Pinpoint the cell where the given text exists, returning its (x, y) midpoint coordinate. 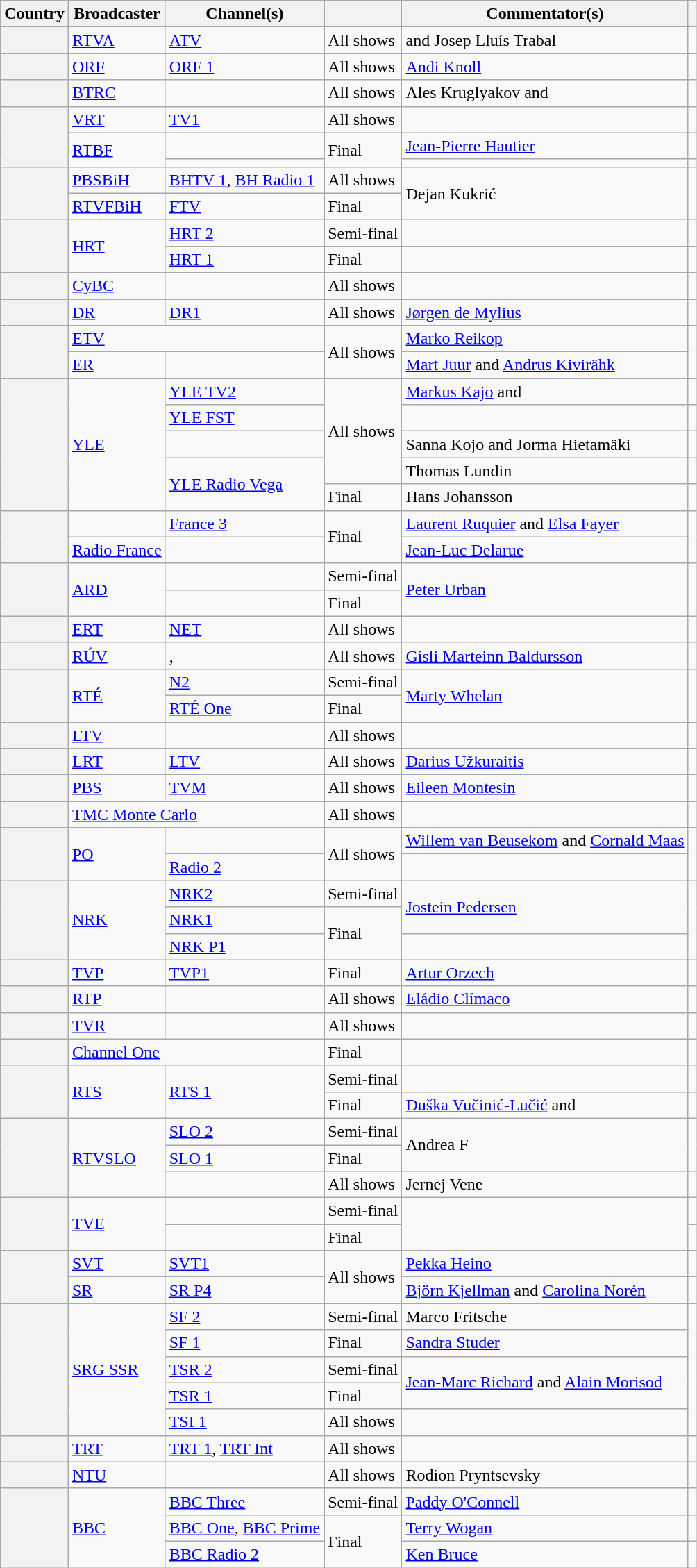
TRT 1, TRT Int (244, 1449)
SF 1 (244, 1343)
TRT (117, 1449)
CyBC (117, 285)
DR (117, 312)
Mart Juur and Andrus Kivirähk (545, 365)
Country (35, 14)
Dejan Kukrić (545, 193)
ERT (117, 629)
YLE TV2 (244, 392)
Artur Orzech (545, 973)
LRT (117, 762)
ORF 1 (244, 67)
Commentator(s) (545, 14)
BBC One, BBC Prime (244, 1528)
RTÉ (117, 695)
Duška Vučinić-Lučić and (545, 1105)
Jean-Pierre Hautier (545, 146)
Markus Kajo and (545, 392)
Marko Reikop (545, 339)
Eileen Montesin (545, 788)
PBS (117, 788)
DR1 (244, 312)
VRT (117, 119)
Ken Bruce (545, 1554)
NRK1 (244, 920)
PO (117, 854)
RTP (117, 999)
NET (244, 629)
SR P4 (244, 1290)
Marty Whelan (545, 695)
SLO 2 (244, 1131)
France 3 (244, 524)
Peter Urban (545, 590)
Hans Johansson (545, 497)
RÚV (117, 656)
HRT (117, 246)
SR (117, 1290)
ATV (244, 40)
NRK2 (244, 894)
SF 2 (244, 1317)
SRG SSR (117, 1369)
Andrea F (545, 1144)
YLE Radio Vega (244, 484)
Jostein Pedersen (545, 907)
Jørgen de Mylius (545, 312)
SVT1 (244, 1264)
Radio France (117, 550)
TSR 1 (244, 1396)
RTS (117, 1092)
TV1 (244, 119)
Ales Kruglyakov and (545, 93)
ETV (196, 339)
BTRC (117, 93)
, (244, 656)
Darius Užkuraitis (545, 762)
Radio 2 (244, 867)
Marco Fritsche (545, 1317)
YLE (117, 444)
Rodion Pryntsevsky (545, 1475)
SVT (117, 1264)
TVE (117, 1224)
BBC Radio 2 (244, 1554)
Channel(s) (244, 14)
PBSBiH (117, 180)
Thomas Lundin (545, 471)
Jean-Luc Delarue (545, 550)
Broadcaster (117, 14)
Willem van Beusekom and Cornald Maas (545, 841)
RTBF (117, 150)
Laurent Ruquier and Elsa Fayer (545, 524)
HRT 2 (244, 233)
TVR (117, 1026)
TVP1 (244, 973)
RTÉ One (244, 708)
BHTV 1, BH Radio 1 (244, 180)
TVM (244, 788)
Gísli Marteinn Baldursson (545, 656)
SLO 1 (244, 1158)
Andi Knoll (545, 67)
NRK P1 (244, 946)
N2 (244, 682)
RTVA (117, 40)
Sanna Kojo and Jorma Hietamäki (545, 444)
RTVSLO (117, 1158)
HRT 1 (244, 259)
Pekka Heino (545, 1264)
Terry Wogan (545, 1528)
ORF (117, 67)
Jernej Vene (545, 1185)
TMC Monte Carlo (196, 815)
TSI 1 (244, 1422)
ER (117, 365)
Sandra Studer (545, 1343)
RTVFBiH (117, 206)
RTS 1 (244, 1092)
FTV (244, 206)
Björn Kjellman and Carolina Norén (545, 1290)
ARD (117, 590)
Paddy O'Connell (545, 1501)
Eládio Clímaco (545, 999)
YLE FST (244, 418)
and Josep Lluís Trabal (545, 40)
NTU (117, 1475)
TSR 2 (244, 1369)
BBC (117, 1528)
TVP (117, 973)
Channel One (196, 1052)
BBC Three (244, 1501)
Jean-Marc Richard and Alain Morisod (545, 1383)
NRK (117, 920)
